Identify which cell holds the provided text, then report its (x, y) central coordinate. 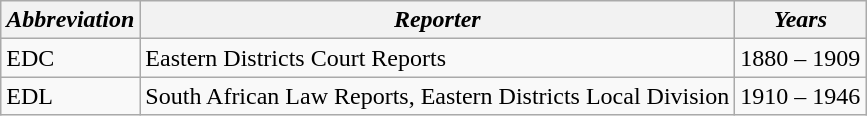
South African Law Reports, Eastern Districts Local Division (438, 96)
Eastern Districts Court Reports (438, 58)
EDC (70, 58)
EDL (70, 96)
Years (800, 20)
Reporter (438, 20)
Abbreviation (70, 20)
1880 – 1909 (800, 58)
1910 – 1946 (800, 96)
